Capture the cell that displays the provided text and extract its (X, Y) central coordinate. 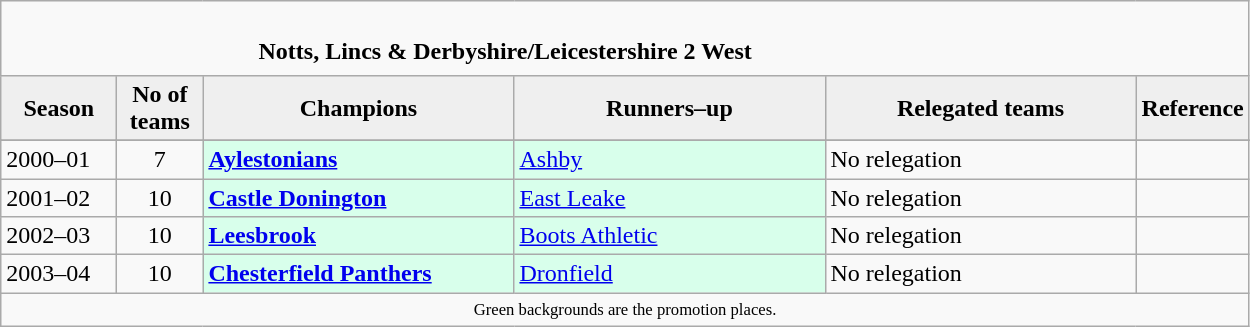
Season (59, 108)
2002–03 (59, 236)
East Leake (670, 197)
Castle Donington (358, 197)
Green backgrounds are the promotion places. (626, 310)
Relegated teams (980, 108)
Boots Athletic (670, 236)
2000–01 (59, 159)
2001–02 (59, 197)
Reference (1192, 108)
No of teams (160, 108)
Ashby (670, 159)
Leesbrook (358, 236)
Aylestonians (358, 159)
Champions (358, 108)
Runners–up (670, 108)
7 (160, 159)
Dronfield (670, 274)
2003–04 (59, 274)
Chesterfield Panthers (358, 274)
